Provide the (X, Y) coordinate of the cell's center where the given text is located.  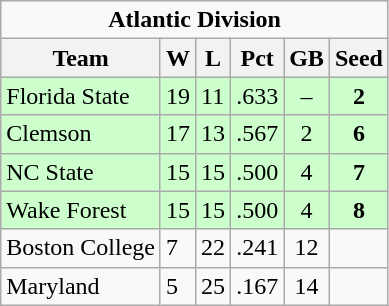
17 (178, 134)
Florida State (81, 96)
NC State (81, 172)
Clemson (81, 134)
Maryland (81, 286)
6 (358, 134)
12 (307, 248)
.567 (258, 134)
Atlantic Division (195, 20)
Team (81, 58)
.167 (258, 286)
25 (214, 286)
Pct (258, 58)
W (178, 58)
11 (214, 96)
.241 (258, 248)
19 (178, 96)
.633 (258, 96)
L (214, 58)
14 (307, 286)
Boston College (81, 248)
Wake Forest (81, 210)
5 (178, 286)
GB (307, 58)
8 (358, 210)
– (307, 96)
22 (214, 248)
13 (214, 134)
Seed (358, 58)
